Find where the given text appears and provide that cell's center as [X, Y] coordinate. 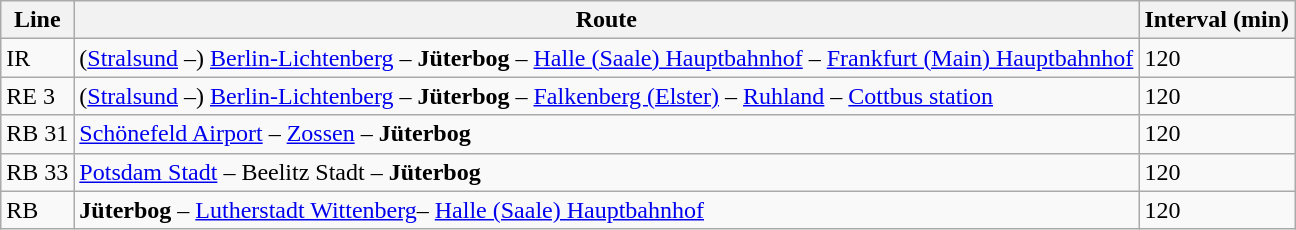
Schönefeld Airport – Zossen – Jüterbog [606, 134]
Line [38, 20]
RB 31 [38, 134]
IR [38, 58]
Interval (min) [1217, 20]
Potsdam Stadt – Beelitz Stadt – Jüterbog [606, 172]
RE 3 [38, 96]
RB 33 [38, 172]
Jüterbog – Lutherstadt Wittenberg– Halle (Saale) Hauptbahnhof [606, 210]
(Stralsund –) Berlin-Lichtenberg – Jüterbog – Falkenberg (Elster) – Ruhland – Cottbus station [606, 96]
(Stralsund –) Berlin-Lichtenberg – Jüterbog – Halle (Saale) Hauptbahnhof – Frankfurt (Main) Hauptbahnhof [606, 58]
RB [38, 210]
Route [606, 20]
